From the cell containing the given text, extract its center point as [X, Y] coordinate. 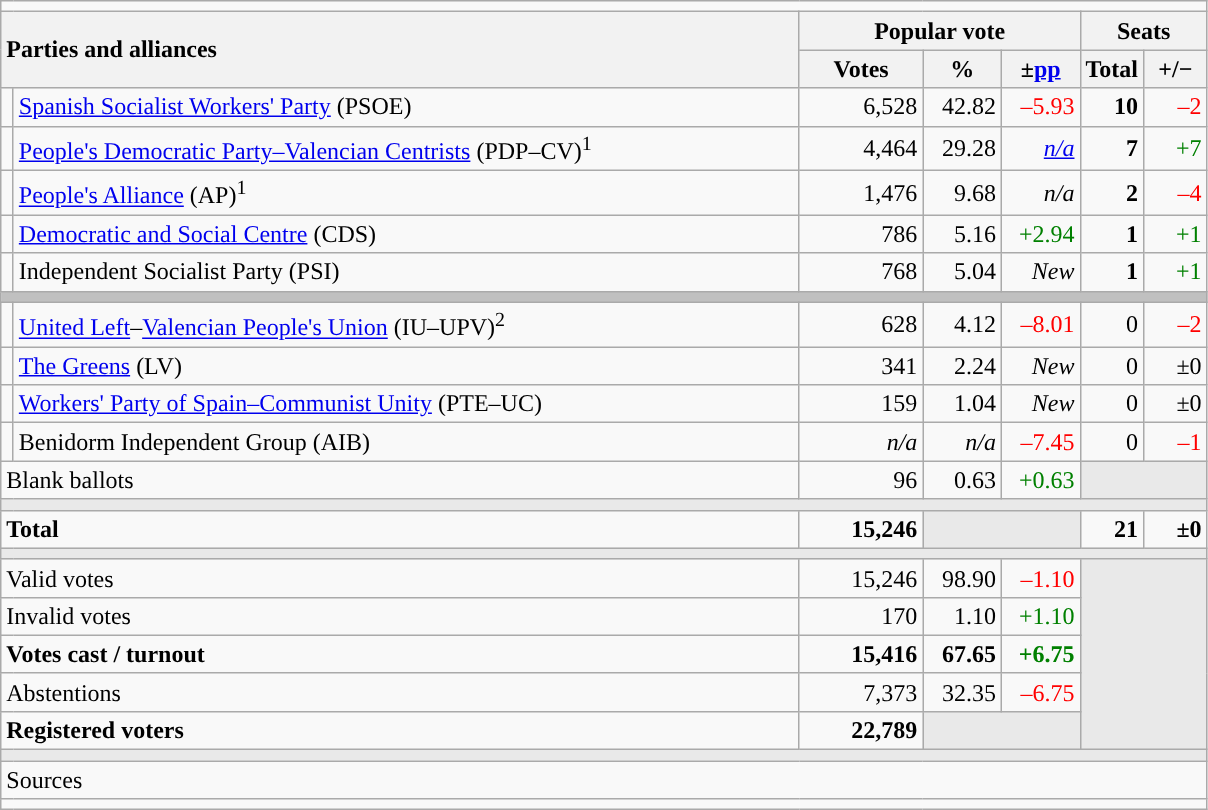
People's Alliance (AP)1 [406, 194]
5.04 [962, 272]
5.16 [962, 234]
170 [861, 616]
–4 [1176, 194]
Valid votes [400, 578]
–1 [1176, 442]
628 [861, 324]
4,464 [861, 148]
+/− [1176, 69]
Votes cast / turnout [400, 654]
% [962, 69]
4.12 [962, 324]
Popular vote [940, 31]
10 [1112, 107]
People's Democratic Party–Valencian Centrists (PDP–CV)1 [406, 148]
–1.10 [1040, 578]
0.63 [962, 480]
Workers' Party of Spain–Communist Unity (PTE–UC) [406, 404]
21 [1112, 529]
+6.75 [1040, 654]
786 [861, 234]
Democratic and Social Centre (CDS) [406, 234]
341 [861, 366]
67.65 [962, 654]
22,789 [861, 731]
29.28 [962, 148]
The Greens (LV) [406, 366]
1.10 [962, 616]
–8.01 [1040, 324]
+2.94 [1040, 234]
98.90 [962, 578]
Abstentions [400, 692]
Blank ballots [400, 480]
Parties and alliances [400, 50]
1,476 [861, 194]
2 [1112, 194]
Benidorm Independent Group (AIB) [406, 442]
Independent Socialist Party (PSI) [406, 272]
6,528 [861, 107]
159 [861, 404]
768 [861, 272]
–6.75 [1040, 692]
Spanish Socialist Workers' Party (PSOE) [406, 107]
32.35 [962, 692]
Invalid votes [400, 616]
Votes [861, 69]
Sources [604, 780]
United Left–Valencian People's Union (IU–UPV)2 [406, 324]
1.04 [962, 404]
Registered voters [400, 731]
7 [1112, 148]
±pp [1040, 69]
96 [861, 480]
7,373 [861, 692]
–7.45 [1040, 442]
+0.63 [1040, 480]
9.68 [962, 194]
+7 [1176, 148]
Seats [1144, 31]
–5.93 [1040, 107]
2.24 [962, 366]
+1.10 [1040, 616]
15,416 [861, 654]
42.82 [962, 107]
